Capture the cell that displays the provided text and extract its [X, Y] central coordinate. 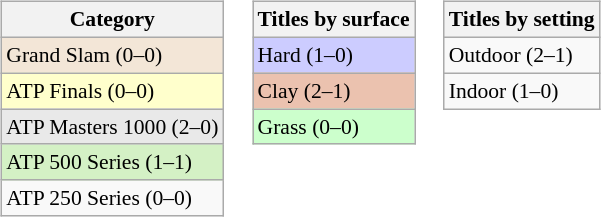
Indoor (1–0) [522, 91]
Category [112, 20]
ATP Masters 1000 (2–0) [112, 127]
Titles by setting [522, 20]
Grand Slam (0–0) [112, 55]
Clay (2–1) [334, 91]
Outdoor (2–1) [522, 55]
Hard (1–0) [334, 55]
Titles by surface [334, 20]
ATP 250 Series (0–0) [112, 198]
ATP 500 Series (1–1) [112, 162]
ATP Finals (0–0) [112, 91]
Grass (0–0) [334, 127]
